Find where the given text appears and provide that cell's center as (X, Y) coordinate. 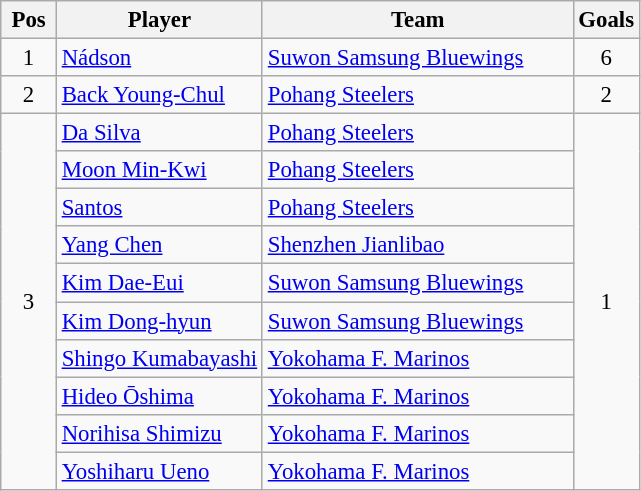
Da Silva (159, 133)
Hideo Ōshima (159, 396)
Kim Dae-Eui (159, 283)
3 (29, 302)
6 (606, 58)
Yoshiharu Ueno (159, 471)
Kim Dong-hyun (159, 321)
Moon Min-Kwi (159, 170)
Norihisa Shimizu (159, 433)
Team (418, 20)
Nádson (159, 58)
Shenzhen Jianlibao (418, 245)
Goals (606, 20)
Shingo Kumabayashi (159, 358)
Back Young-Chul (159, 95)
Yang Chen (159, 245)
Pos (29, 20)
Player (159, 20)
Santos (159, 208)
